Find where the given text appears and provide that cell's center as [x, y] coordinate. 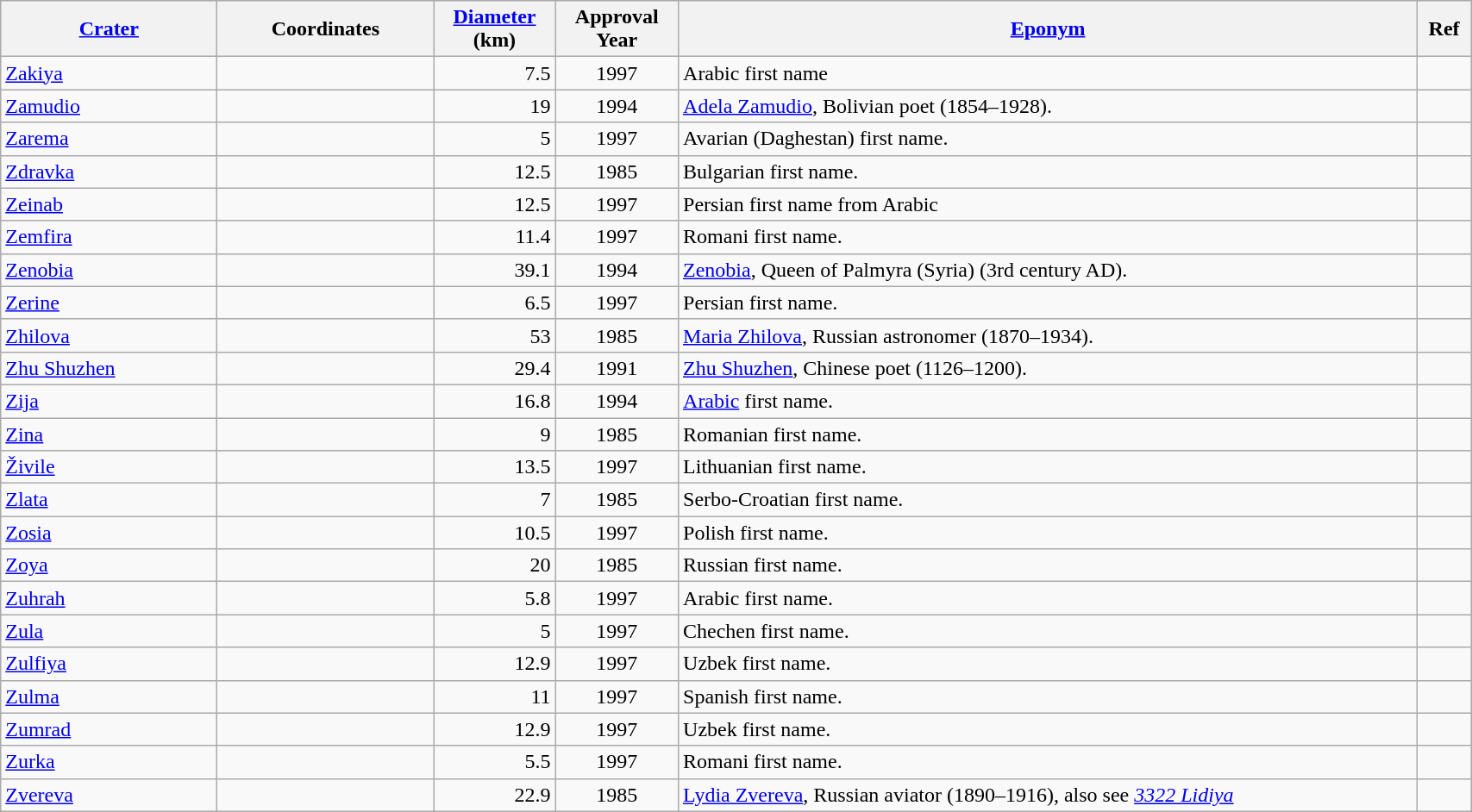
Zlata [109, 500]
9 [495, 434]
39.1 [495, 270]
Bulgarian first name. [1049, 172]
Zdravka [109, 172]
Coordinates [326, 29]
Serbo-Croatian first name. [1049, 500]
11 [495, 696]
Arabic first name [1049, 73]
Zemfira [109, 237]
Zumrad [109, 729]
Zhu Shuzhen [109, 368]
Eponym [1049, 29]
5.8 [495, 598]
Polish first name. [1049, 533]
Diameter(km) [495, 29]
Crater [109, 29]
Zeinab [109, 204]
Adela Zamudio, Bolivian poet (1854–1928). [1049, 106]
1991 [617, 368]
Zulfiya [109, 664]
Zija [109, 401]
Zerine [109, 303]
Avarian (Daghestan) first name. [1049, 139]
Zulma [109, 696]
10.5 [495, 533]
7.5 [495, 73]
Zurka [109, 762]
13.5 [495, 467]
Zenobia, Queen of Palmyra (Syria) (3rd century AD). [1049, 270]
Zakiya [109, 73]
Zarema [109, 139]
20 [495, 565]
11.4 [495, 237]
Zhu Shuzhen, Chinese poet (1126–1200). [1049, 368]
ApprovalYear [617, 29]
Persian first name from Arabic [1049, 204]
Spanish first name. [1049, 696]
Zvereva [109, 795]
Zosia [109, 533]
Lithuanian first name. [1049, 467]
Romanian first name. [1049, 434]
Zenobia [109, 270]
Zina [109, 434]
Maria Zhilova, Russian astronomer (1870–1934). [1049, 335]
Russian first name. [1049, 565]
6.5 [495, 303]
Zamudio [109, 106]
29.4 [495, 368]
5.5 [495, 762]
Persian first name. [1049, 303]
Lydia Zvereva, Russian aviator (1890–1916), also see 3322 Lidiya [1049, 795]
Chechen first name. [1049, 631]
16.8 [495, 401]
Zoya [109, 565]
19 [495, 106]
Ref [1444, 29]
53 [495, 335]
7 [495, 500]
Zula [109, 631]
Živile [109, 467]
22.9 [495, 795]
Zuhrah [109, 598]
Zhilova [109, 335]
